Provide the [x, y] coordinate of the cell's center where the given text is located.  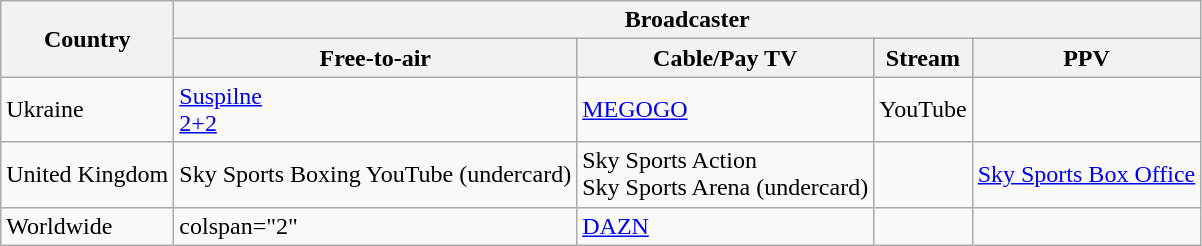
Suspilne2+2 [376, 110]
Sky Sports Box Office [1086, 174]
MEGOGO [726, 110]
Worldwide [88, 226]
Sky Sports Boxing YouTube (undercard) [376, 174]
Ukraine [88, 110]
YouTube [923, 110]
PPV [1086, 58]
colspan="2" [376, 226]
Broadcaster [688, 20]
United Kingdom [88, 174]
DAZN [726, 226]
Sky Sports Action Sky Sports Arena (undercard) [726, 174]
Free-to-air [376, 58]
Stream [923, 58]
Country [88, 39]
Cable/Pay TV [726, 58]
